Determine the (X, Y) coordinate at the center of the cell enclosing the given text.  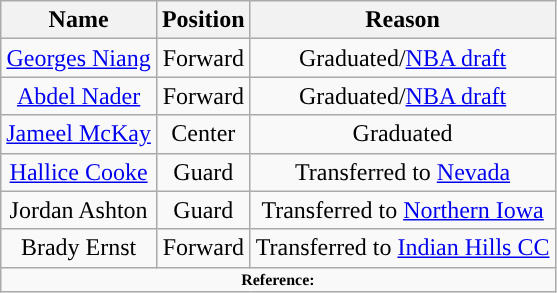
Abdel Nader (79, 96)
Transferred to Indian Hills CC (402, 248)
Center (203, 134)
Georges Niang (79, 58)
Name (79, 20)
Reference: (278, 279)
Jordan Ashton (79, 210)
Graduated (402, 134)
Brady Ernst (79, 248)
Transferred to Nevada (402, 172)
Jameel McKay (79, 134)
Hallice Cooke (79, 172)
Position (203, 20)
Reason (402, 20)
Transferred to Northern Iowa (402, 210)
